Determine the (X, Y) coordinate at the center of the cell enclosing the given text.  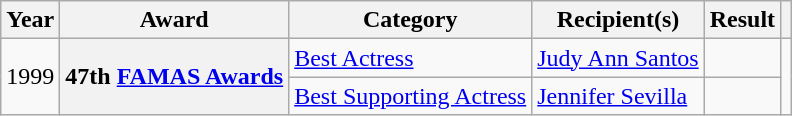
Recipient(s) (618, 20)
Judy Ann Santos (618, 58)
Best Actress (410, 58)
Result (742, 20)
1999 (30, 77)
Best Supporting Actress (410, 96)
Award (174, 20)
Year (30, 20)
Jennifer Sevilla (618, 96)
Category (410, 20)
47th FAMAS Awards (174, 77)
